Provide the (X, Y) coordinate of the cell's center where the given text is located.  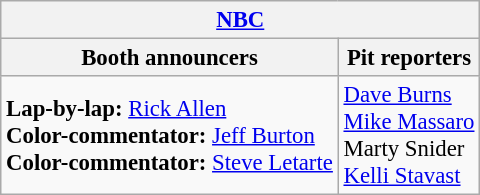
Dave BurnsMike MassaroMarty SniderKelli Stavast (409, 136)
Pit reporters (409, 58)
Lap-by-lap: Rick AllenColor-commentator: Jeff BurtonColor-commentator: Steve Letarte (170, 136)
NBC (240, 20)
Booth announcers (170, 58)
